Find where the given text appears and provide that cell's center as (X, Y) coordinate. 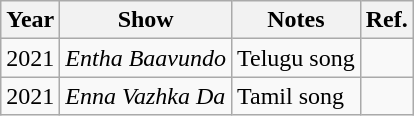
Enna Vazhka Da (146, 96)
Year (30, 20)
Notes (296, 20)
Tamil song (296, 96)
Entha Baavundo (146, 58)
Ref. (386, 20)
Show (146, 20)
Telugu song (296, 58)
